Determine the [x, y] coordinate at the center of the cell enclosing the given text.  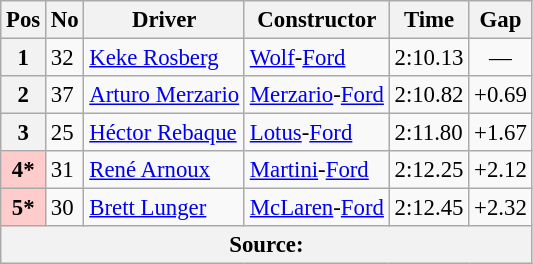
+1.67 [500, 133]
2:12.45 [429, 208]
2:10.13 [429, 58]
Source: [266, 245]
René Arnoux [164, 170]
Brett Lunger [164, 208]
Driver [164, 20]
+0.69 [500, 95]
32 [65, 58]
Constructor [316, 20]
31 [65, 170]
2 [24, 95]
Arturo Merzario [164, 95]
Pos [24, 20]
+2.32 [500, 208]
5* [24, 208]
1 [24, 58]
+2.12 [500, 170]
Time [429, 20]
3 [24, 133]
Héctor Rebaque [164, 133]
Keke Rosberg [164, 58]
No [65, 20]
Gap [500, 20]
2:11.80 [429, 133]
4* [24, 170]
2:10.82 [429, 95]
30 [65, 208]
McLaren-Ford [316, 208]
Merzario-Ford [316, 95]
25 [65, 133]
Wolf-Ford [316, 58]
37 [65, 95]
— [500, 58]
Lotus-Ford [316, 133]
Martini-Ford [316, 170]
2:12.25 [429, 170]
